Provide the [X, Y] coordinate of the cell's center where the given text is located.  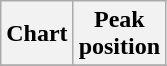
Peakposition [119, 34]
Chart [37, 34]
